Locate the cell with the specified text and output its (X, Y) center coordinate. 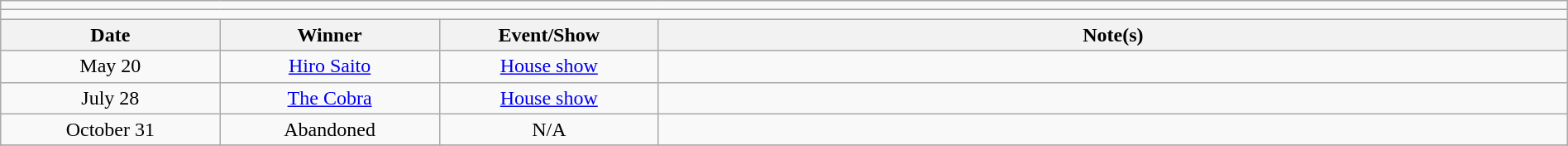
The Cobra (329, 98)
Date (111, 35)
July 28 (111, 98)
Event/Show (549, 35)
Abandoned (329, 129)
Winner (329, 35)
N/A (549, 129)
May 20 (111, 66)
Hiro Saito (329, 66)
Note(s) (1113, 35)
October 31 (111, 129)
